Search for the cell housing the specified text and yield its [x, y] center coordinate. 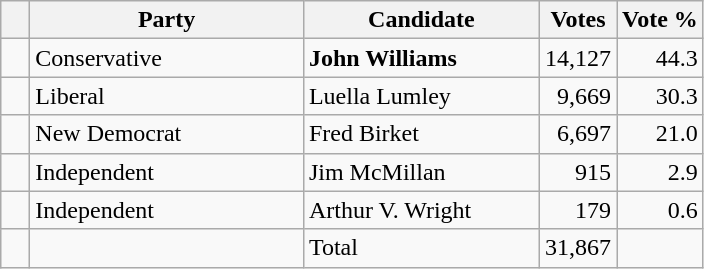
9,669 [578, 96]
New Democrat [167, 134]
Candidate [421, 20]
Party [167, 20]
915 [578, 172]
6,697 [578, 134]
Votes [578, 20]
Jim McMillan [421, 172]
Vote % [660, 20]
Conservative [167, 58]
Fred Birket [421, 134]
179 [578, 210]
Liberal [167, 96]
21.0 [660, 134]
Total [421, 248]
0.6 [660, 210]
Arthur V. Wright [421, 210]
Luella Lumley [421, 96]
2.9 [660, 172]
31,867 [578, 248]
John Williams [421, 58]
30.3 [660, 96]
44.3 [660, 58]
14,127 [578, 58]
